Capture the cell that displays the provided text and extract its [x, y] central coordinate. 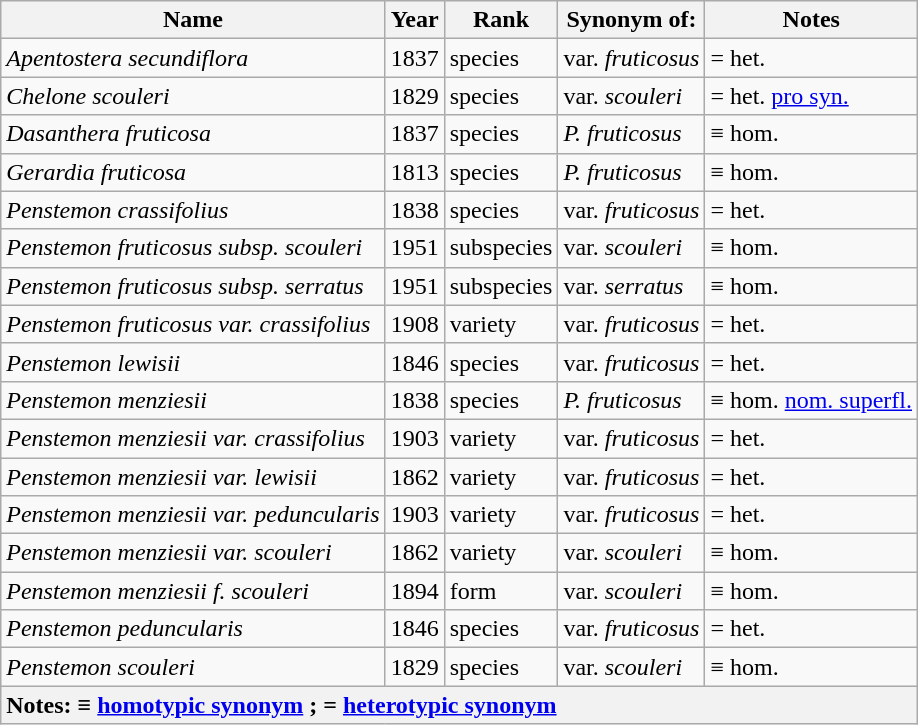
Dasanthera fruticosa [193, 134]
Penstemon menziesii var. crassifolius [193, 438]
Rank [501, 20]
Penstemon menziesii var. peduncularis [193, 515]
Notes [812, 20]
Penstemon menziesii var. lewisii [193, 477]
Penstemon lewisii [193, 362]
Penstemon fruticosus subsp. serratus [193, 286]
Year [414, 20]
var. serratus [632, 286]
Penstemon peduncularis [193, 629]
Notes: ≡ homotypic synonym ; = heterotypic synonym [460, 705]
Penstemon crassifolius [193, 210]
Gerardia fruticosa [193, 172]
form [501, 591]
Penstemon menziesii var. scouleri [193, 553]
Penstemon fruticosus subsp. scouleri [193, 248]
1894 [414, 591]
1813 [414, 172]
Apentostera secundiflora [193, 58]
≡ hom. nom. superfl. [812, 400]
Synonym of: [632, 20]
Penstemon fruticosus var. crassifolius [193, 324]
Penstemon scouleri [193, 667]
Name [193, 20]
Penstemon menziesii [193, 400]
1908 [414, 324]
= het. pro syn. [812, 96]
Chelone scouleri [193, 96]
Penstemon menziesii f. scouleri [193, 591]
